Return (x, y) of the center of cell containing provided text 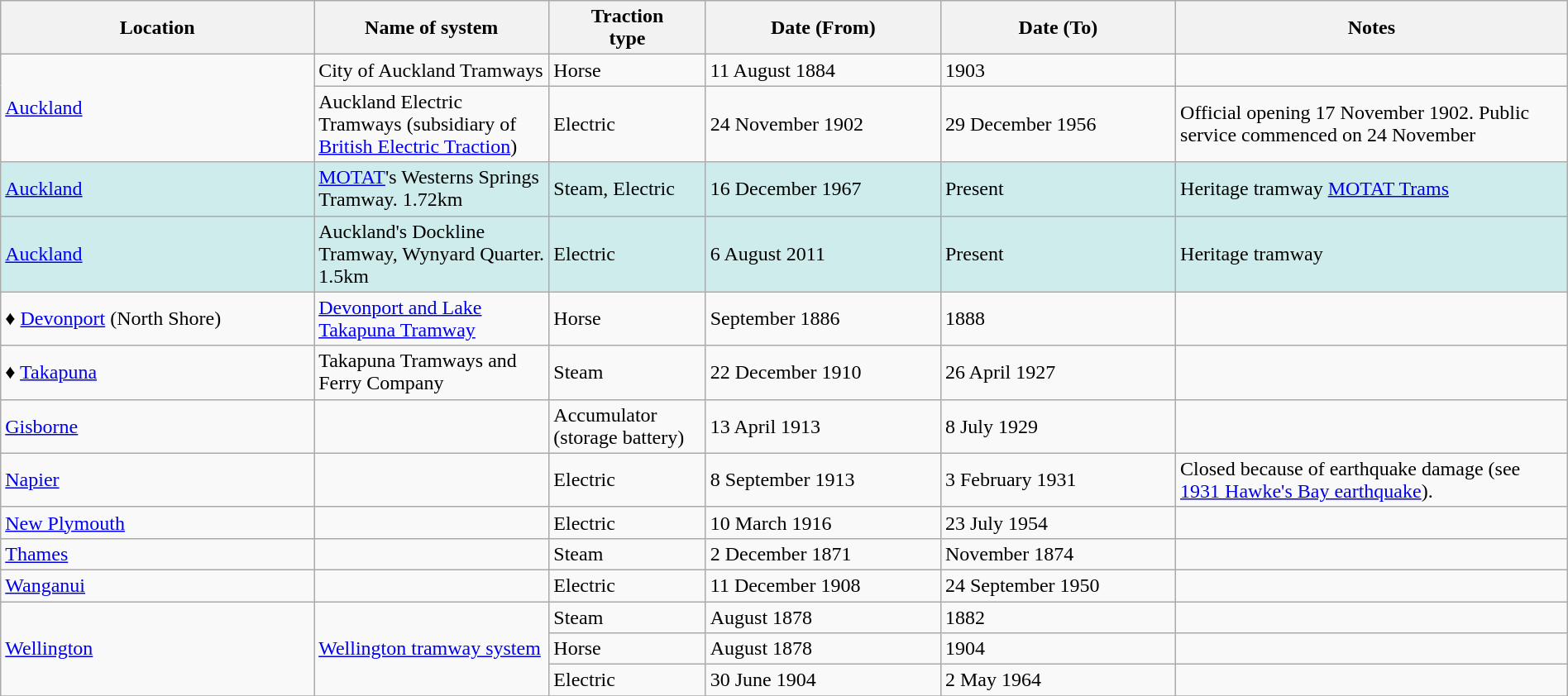
Gisborne (157, 427)
8 July 1929 (1058, 427)
Wanganui (157, 585)
September 1886 (823, 319)
24 November 1902 (823, 124)
Date (From) (823, 28)
8 September 1913 (823, 479)
2 May 1964 (1058, 680)
30 June 1904 (823, 680)
MOTAT's Westerns Springs Tramway. 1.72km (432, 188)
1882 (1058, 617)
1888 (1058, 319)
22 December 1910 (823, 372)
November 1874 (1058, 554)
Heritage tramway (1372, 254)
Date (To) (1058, 28)
New Plymouth (157, 522)
Takapuna Tramways and Ferry Company (432, 372)
Wellington (157, 649)
Auckland Electric Tramways (subsidiary of British Electric Traction) (432, 124)
Location (157, 28)
♦ Devonport (North Shore) (157, 319)
City of Auckland Tramways (432, 70)
29 December 1956 (1058, 124)
16 December 1967 (823, 188)
1904 (1058, 649)
Steam, Electric (627, 188)
Thames (157, 554)
1903 (1058, 70)
2 December 1871 (823, 554)
24 September 1950 (1058, 585)
Accumulator (storage battery) (627, 427)
Tractiontype (627, 28)
♦ Takapuna (157, 372)
23 July 1954 (1058, 522)
Official opening 17 November 1902. Public service commenced on 24 November (1372, 124)
Napier (157, 479)
3 February 1931 (1058, 479)
Wellington tramway system (432, 649)
Closed because of earthquake damage (see 1931 Hawke's Bay earthquake). (1372, 479)
11 August 1884 (823, 70)
Devonport and Lake Takapuna Tramway (432, 319)
Name of system (432, 28)
11 December 1908 (823, 585)
13 April 1913 (823, 427)
Notes (1372, 28)
6 August 2011 (823, 254)
Heritage tramway MOTAT Trams (1372, 188)
26 April 1927 (1058, 372)
Auckland's Dockline Tramway, Wynyard Quarter. 1.5km (432, 254)
10 March 1916 (823, 522)
